Pinpoint the cell where the given text exists, returning its (X, Y) midpoint coordinate. 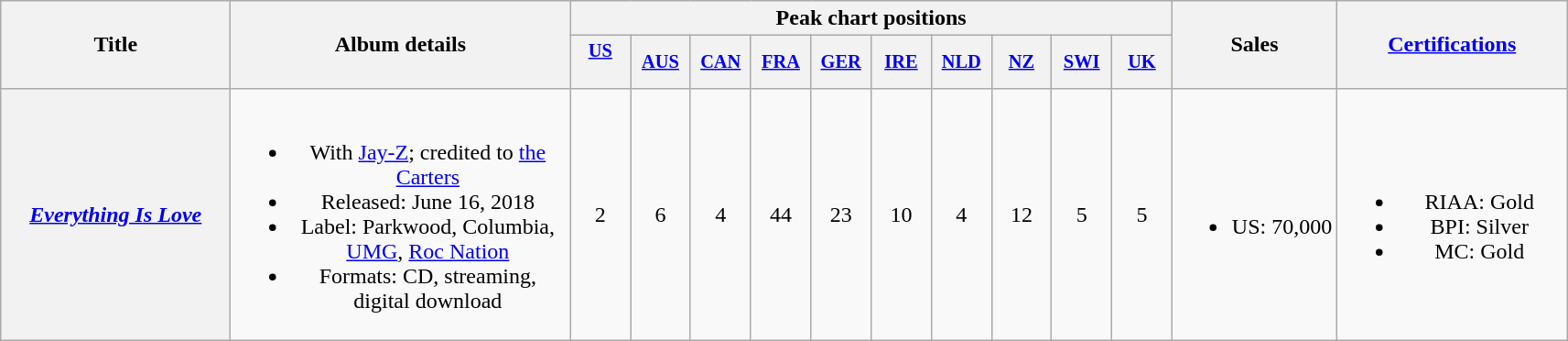
Everything Is Love (115, 214)
Title (115, 45)
Sales (1254, 45)
FRA (781, 62)
UK (1142, 62)
AUS (661, 62)
44 (781, 214)
12 (1022, 214)
Certifications (1452, 45)
CAN (720, 62)
RIAA: GoldBPI: SilverMC: Gold (1452, 214)
10 (902, 214)
GER (841, 62)
NZ (1022, 62)
SWI (1082, 62)
Album details (401, 45)
With Jay-Z; credited to the CartersReleased: June 16, 2018Label: Parkwood, Columbia, UMG, Roc NationFormats: CD, streaming, digital download (401, 214)
Peak chart positions (871, 18)
6 (661, 214)
NLD (961, 62)
IRE (902, 62)
US (600, 62)
2 (600, 214)
US: 70,000 (1254, 214)
23 (841, 214)
